Return (X, Y) of the center of cell containing provided text 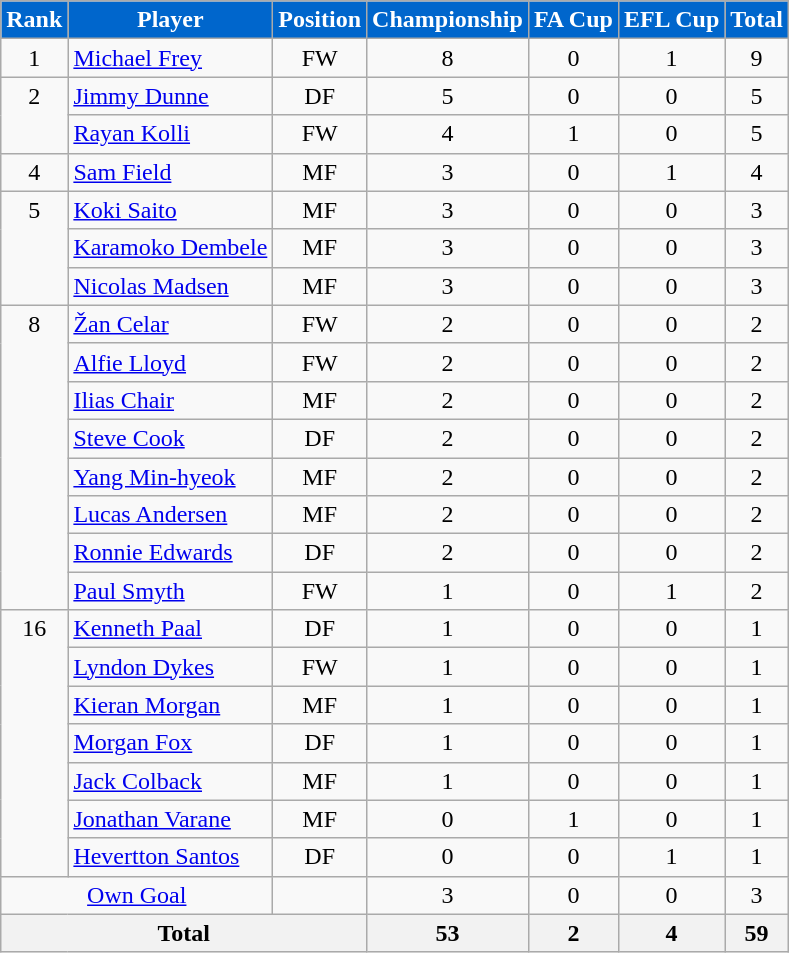
9 (757, 58)
Kieran Morgan (170, 705)
Steve Cook (170, 438)
Position (320, 20)
Hevertton Santos (170, 857)
Jonathan Varane (170, 819)
Sam Field (170, 172)
Karamoko Dembele (170, 248)
Yang Min-hyeok (170, 477)
Žan Celar (170, 324)
Jimmy Dunne (170, 96)
FA Cup (573, 20)
53 (448, 933)
Lyndon Dykes (170, 667)
Nicolas Madsen (170, 286)
16 (34, 743)
Ronnie Edwards (170, 553)
Paul Smyth (170, 591)
Rayan Kolli (170, 134)
Kenneth Paal (170, 629)
EFL Cup (671, 20)
Alfie Lloyd (170, 362)
Rank (34, 20)
Own Goal (137, 895)
Koki Saito (170, 210)
Morgan Fox (170, 743)
59 (757, 933)
Jack Colback (170, 781)
Lucas Andersen (170, 515)
Player (170, 20)
Championship (448, 20)
Michael Frey (170, 58)
Ilias Chair (170, 400)
